Search for the cell housing the specified text and yield its [X, Y] center coordinate. 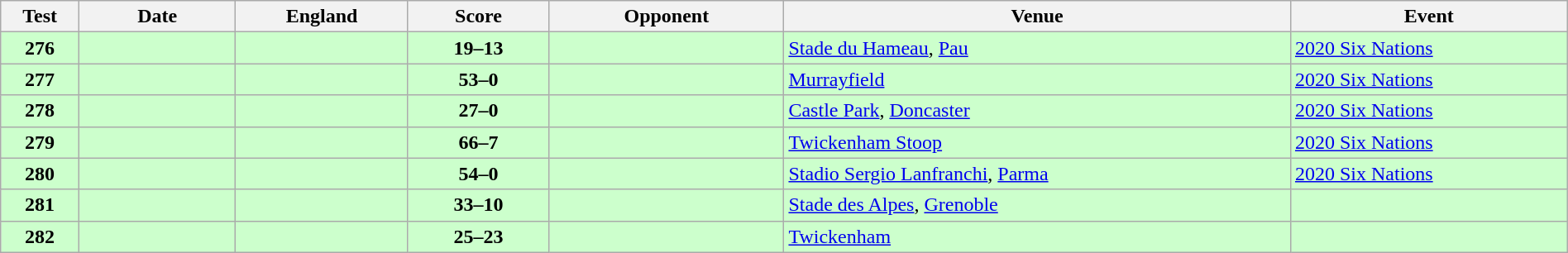
Test [40, 17]
Score [478, 17]
54–0 [478, 174]
Opponent [667, 17]
25–23 [478, 236]
England [322, 17]
19–13 [478, 48]
280 [40, 174]
282 [40, 236]
281 [40, 205]
Twickenham [1037, 236]
66–7 [478, 142]
Date [157, 17]
279 [40, 142]
53–0 [478, 79]
276 [40, 48]
33–10 [478, 205]
278 [40, 111]
Venue [1037, 17]
Stadio Sergio Lanfranchi, Parma [1037, 174]
27–0 [478, 111]
Twickenham Stoop [1037, 142]
Castle Park, Doncaster [1037, 111]
Murrayfield [1037, 79]
277 [40, 79]
Stade des Alpes, Grenoble [1037, 205]
Stade du Hameau, Pau [1037, 48]
Event [1429, 17]
